From the cell containing the given text, extract its center point as (X, Y) coordinate. 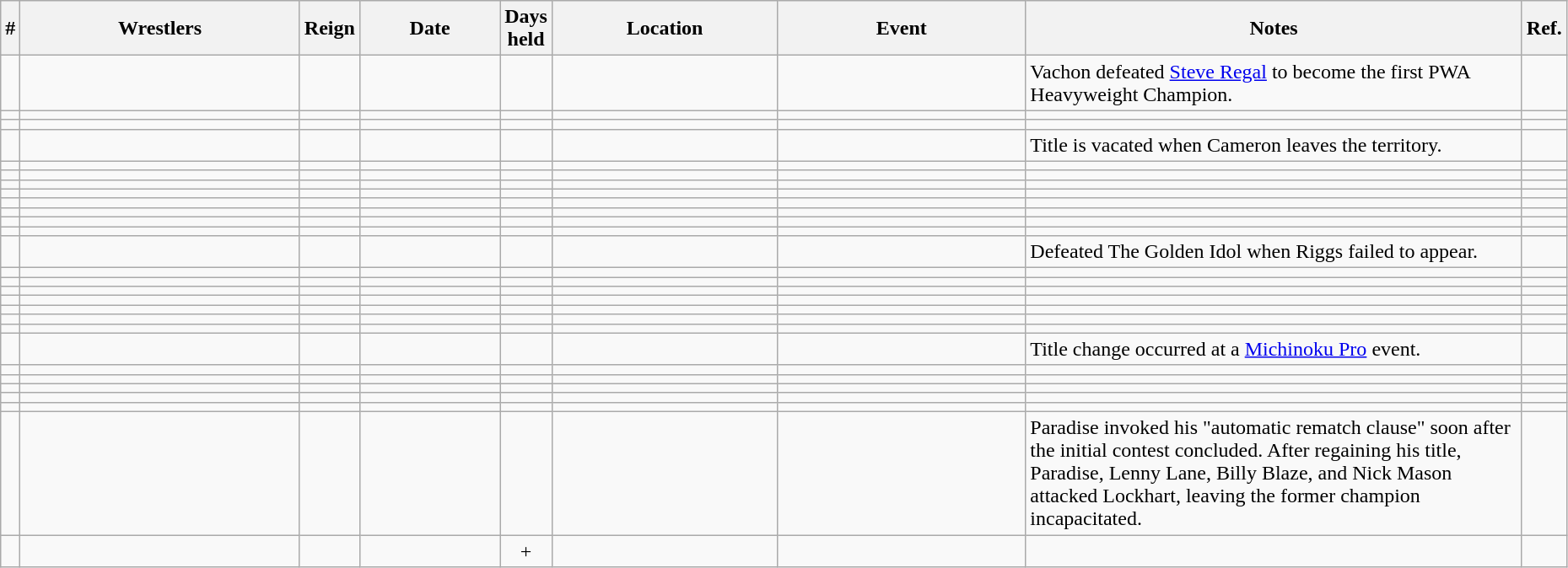
Defeated The Golden Idol when Riggs failed to appear. (1274, 252)
Location (665, 29)
Title is vacated when Cameron leaves the territory. (1274, 145)
Reign (329, 29)
Wrestlers (160, 29)
Event (902, 29)
Date (429, 29)
# (10, 29)
Title change occurred at a Michinoku Pro event. (1274, 349)
+ (526, 550)
Notes (1274, 29)
Daysheld (526, 29)
Vachon defeated Steve Regal to become the first PWA Heavyweight Champion. (1274, 83)
Ref. (1544, 29)
